Search for the cell housing the specified text and yield its (X, Y) center coordinate. 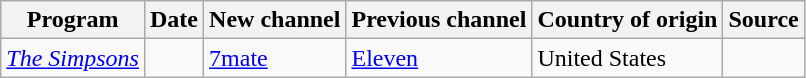
Previous channel (439, 20)
New channel (275, 20)
Eleven (439, 58)
7mate (275, 58)
United States (628, 58)
Source (764, 20)
Date (174, 20)
Country of origin (628, 20)
The Simpsons (73, 58)
Program (73, 20)
